Locate the cell with the specified text and output its (X, Y) center coordinate. 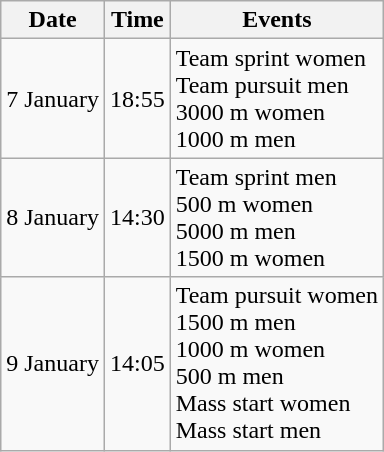
Events (276, 20)
18:55 (137, 98)
14:30 (137, 218)
9 January (53, 364)
14:05 (137, 364)
Time (137, 20)
Date (53, 20)
7 January (53, 98)
Team sprint men500 m women5000 m men1500 m women (276, 218)
Team sprint womenTeam pursuit men3000 m women1000 m men (276, 98)
Team pursuit women1500 m men1000 m women500 m menMass start womenMass start men (276, 364)
8 January (53, 218)
